Pinpoint the cell where the given text exists, returning its (X, Y) midpoint coordinate. 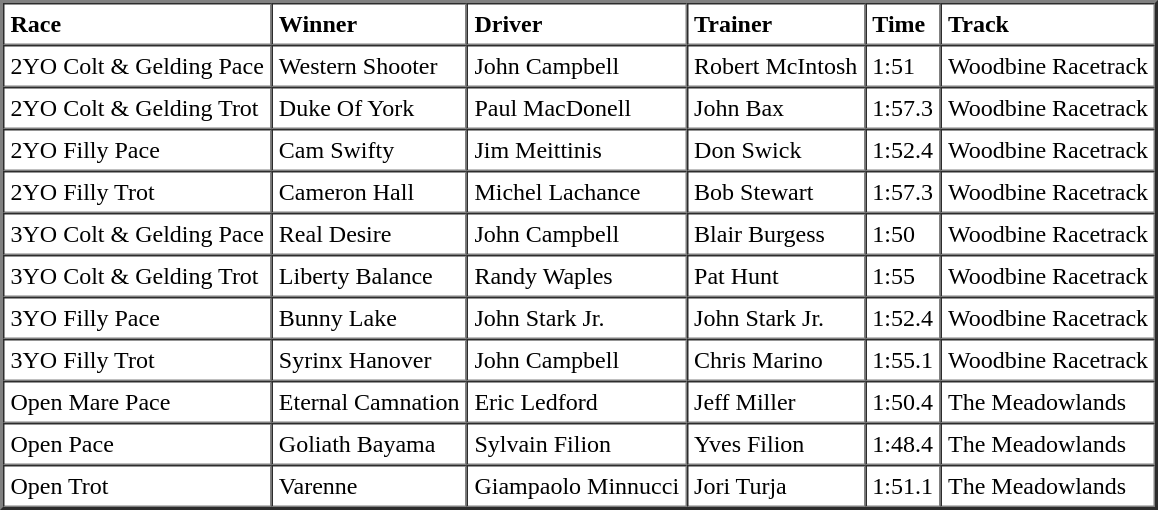
Eternal Camnation (369, 402)
Cam Swifty (369, 150)
2YO Filly Trot (137, 192)
Cameron Hall (369, 192)
Sylvain Filion (577, 444)
Varenne (369, 486)
2YO Colt & Gelding Pace (137, 66)
1:51.1 (903, 486)
Duke Of York (369, 108)
Chris Marino (776, 360)
Goliath Bayama (369, 444)
Paul MacDonell (577, 108)
1:50 (903, 234)
1:51 (903, 66)
Bob Stewart (776, 192)
Real Desire (369, 234)
1:50.4 (903, 402)
Liberty Balance (369, 276)
Giampaolo Minnucci (577, 486)
John Bax (776, 108)
2YO Filly Pace (137, 150)
Jori Turja (776, 486)
Don Swick (776, 150)
3YO Colt & Gelding Trot (137, 276)
Eric Ledford (577, 402)
Track (1048, 24)
2YO Colt & Gelding Trot (137, 108)
Michel Lachance (577, 192)
Open Mare Pace (137, 402)
Yves Filion (776, 444)
1:55 (903, 276)
Blair Burgess (776, 234)
Bunny Lake (369, 318)
Western Shooter (369, 66)
3YO Filly Pace (137, 318)
3YO Filly Trot (137, 360)
Jeff Miller (776, 402)
Open Trot (137, 486)
Randy Waples (577, 276)
Syrinx Hanover (369, 360)
Robert McIntosh (776, 66)
Winner (369, 24)
3YO Colt & Gelding Pace (137, 234)
Jim Meittinis (577, 150)
Time (903, 24)
Open Pace (137, 444)
Driver (577, 24)
Pat Hunt (776, 276)
1:48.4 (903, 444)
1:55.1 (903, 360)
Trainer (776, 24)
Race (137, 24)
